Output the (x, y) coordinate of the center of the cell containing the given text.  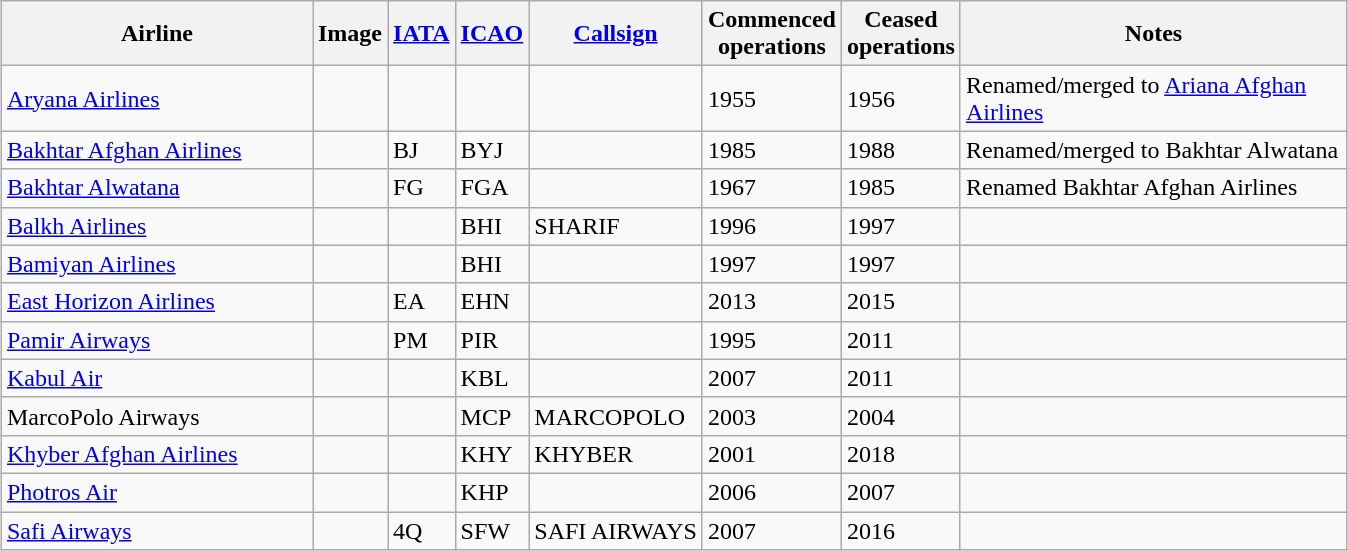
2015 (900, 302)
Ceasedoperations (900, 34)
Renamed Bakhtar Afghan Airlines (1153, 188)
ICAO (492, 34)
Bakhtar Afghan Airlines (156, 150)
FG (422, 188)
EHN (492, 302)
KHP (492, 492)
BJ (422, 150)
KHY (492, 454)
Callsign (616, 34)
Khyber Afghan Airlines (156, 454)
2013 (772, 302)
FGA (492, 188)
Bakhtar Alwatana (156, 188)
EA (422, 302)
Kabul Air (156, 378)
Aryana Airlines (156, 98)
2003 (772, 416)
IATA (422, 34)
Commencedoperations (772, 34)
PIR (492, 340)
SHARIF (616, 226)
2006 (772, 492)
1955 (772, 98)
KHYBER (616, 454)
1988 (900, 150)
BYJ (492, 150)
1996 (772, 226)
Photros Air (156, 492)
SAFI AIRWAYS (616, 531)
MCP (492, 416)
2001 (772, 454)
1967 (772, 188)
1995 (772, 340)
Image (350, 34)
4Q (422, 531)
MARCOPOLO (616, 416)
East Horizon Airlines (156, 302)
Airline (156, 34)
Balkh Airlines (156, 226)
PM (422, 340)
2004 (900, 416)
Bamiyan Airlines (156, 264)
KBL (492, 378)
1956 (900, 98)
Renamed/merged to Bakhtar Alwatana (1153, 150)
Notes (1153, 34)
2018 (900, 454)
Pamir Airways (156, 340)
MarcoPolo Airways (156, 416)
SFW (492, 531)
Renamed/merged to Ariana Afghan Airlines (1153, 98)
Safi Airways (156, 531)
2016 (900, 531)
